Find where the given text appears and provide that cell's center as (x, y) coordinate. 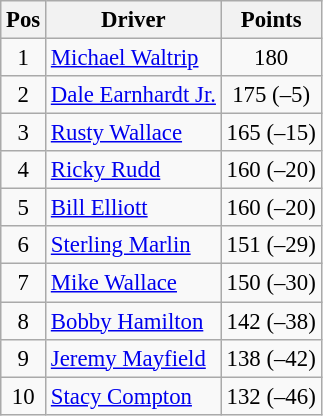
1 (24, 58)
Bobby Hamilton (134, 321)
4 (24, 170)
Rusty Wallace (134, 133)
Points (271, 20)
Dale Earnhardt Jr. (134, 95)
Sterling Marlin (134, 245)
Stacy Compton (134, 396)
8 (24, 321)
150 (–30) (271, 283)
151 (–29) (271, 245)
5 (24, 208)
Mike Wallace (134, 283)
Ricky Rudd (134, 170)
9 (24, 358)
180 (271, 58)
Pos (24, 20)
6 (24, 245)
165 (–15) (271, 133)
10 (24, 396)
3 (24, 133)
2 (24, 95)
175 (–5) (271, 95)
Michael Waltrip (134, 58)
132 (–46) (271, 396)
7 (24, 283)
142 (–38) (271, 321)
Bill Elliott (134, 208)
Jeremy Mayfield (134, 358)
Driver (134, 20)
138 (–42) (271, 358)
